Scan for the cell matching the given text and deliver its [X, Y] coordinate at center. 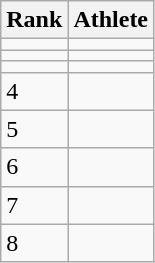
4 [34, 91]
Athlete [111, 20]
6 [34, 167]
Rank [34, 20]
5 [34, 129]
8 [34, 243]
7 [34, 205]
